Locate the cell with the specified text and output its [x, y] center coordinate. 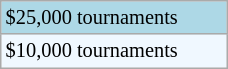
$10,000 tournaments [114, 51]
$25,000 tournaments [114, 17]
